For the text-containing cell, return its midpoint in (x, y) coordinate format. 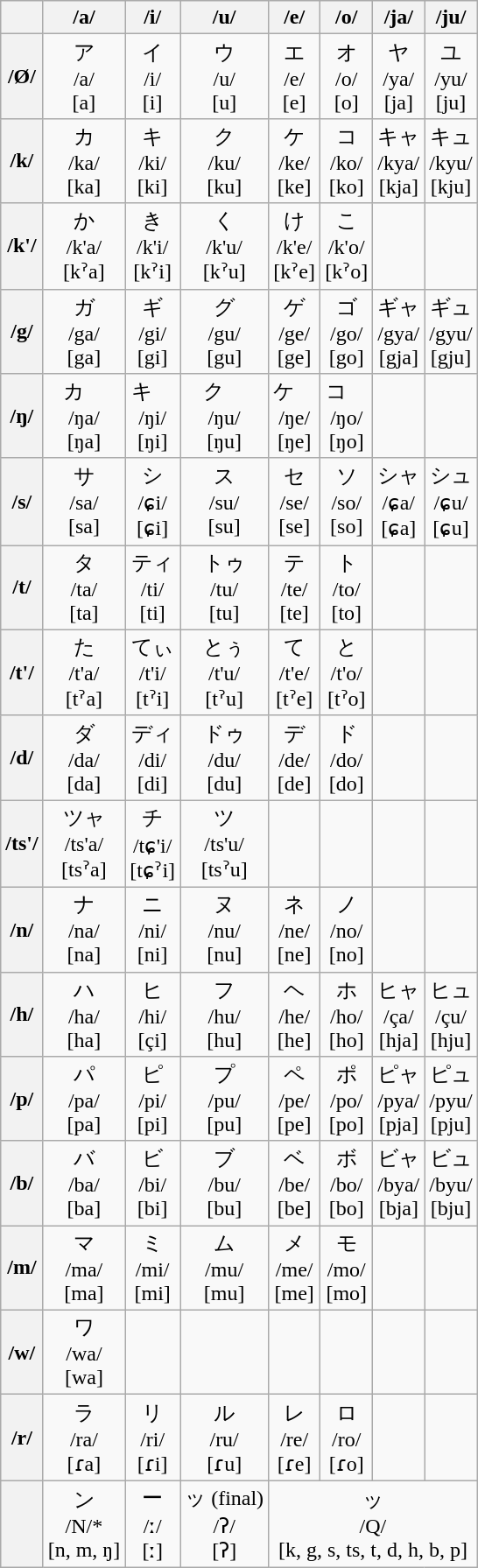
ゲ /ge/ [ge] (294, 331)
/u/ (224, 18)
ボ /bo/ [bo] (347, 1184)
と /t'o/ [tˀo] (347, 672)
チ /tɕ'i/ [tɕˀi] (152, 844)
グ /gu/ [gu] (224, 331)
ゴ /go/ [go] (347, 331)
/t'/ (22, 672)
ポ /po/ [po] (347, 1100)
マ /ma/ [ma] (84, 1268)
ユ /yu/ [ju] (451, 77)
トゥ /tu/ [tu] (224, 588)
コ /ko/ [ko] (347, 161)
プ /pu/ [pu] (224, 1100)
てぃ /t'i/ [tˀi] (152, 672)
タ /ta/ [ta] (84, 588)
/h/ (22, 1014)
た /t'a/ [tˀa] (84, 672)
ベ /be/ [be] (294, 1184)
ピャ /pya/ [pja] (399, 1100)
シャ /ɕa/ [ɕa] (399, 502)
キャ /kya/ [kja] (399, 161)
ヌ /nu/ [nu] (224, 930)
ッ (final) /ʔ/ [ʔ] (224, 1524)
ヒュ /çu/ [hju] (451, 1014)
ブ /bu/ [bu] (224, 1184)
ピ /pi/ [pi] (152, 1100)
/i/ (152, 18)
/g/ (22, 331)
か /k'a/ [kˀa] (84, 246)
/w/ (22, 1352)
ク /ku/ [ku] (224, 161)
/ju/ (451, 18)
/r/ (22, 1438)
ム /mu/ [mu] (224, 1268)
く /k'u/ [kˀu] (224, 246)
ディ /di/ [di] (152, 758)
ケ゚ /ŋe/ [ŋe] (294, 417)
エ /e/ [e] (294, 77)
ラ /ra/ [ɾa] (84, 1438)
テ /te/ [te] (294, 588)
シ /ɕi/ [ɕi] (152, 502)
ビ /bi/ [bi] (152, 1184)
ダ /da/ [da] (84, 758)
ギャ /gya/ [gja] (399, 331)
ティ /ti/ [ti] (152, 588)
ー /ː/ [ː] (152, 1524)
ワ /wa/ [wa] (84, 1352)
/d/ (22, 758)
ビャ /bya/ [bja] (399, 1184)
ド /do/ [do] (347, 758)
ビュ /byu/ [bju] (451, 1184)
/Ø/ (22, 77)
レ /re/ [ɾe] (294, 1438)
/a/ (84, 18)
ロ /ro/ [ɾo] (347, 1438)
イ /i/ [i] (152, 77)
/k'/ (22, 246)
ツャ /ts'a/ [tsˀa] (84, 844)
ギュ /gyu/ [gju] (451, 331)
キ /ki/ [ki] (152, 161)
オ /o/ [o] (347, 77)
/m/ (22, 1268)
とぅ /t'u/ [tˀu] (224, 672)
ヤ /ya/ [ja] (399, 77)
ウ /u/ [u] (224, 77)
/t/ (22, 588)
ナ /na/ [na] (84, 930)
ギ /gi/ [gi] (152, 331)
き /k'i/ [kˀi] (152, 246)
シュ /ɕu/ [ɕu] (451, 502)
ケ /ke/ [ke] (294, 161)
ツ /ts'u/ [tsˀu] (224, 844)
キ゚ /ŋi/ [ŋi] (152, 417)
ス /su/ [su] (224, 502)
ハ /ha/ [ha] (84, 1014)
フ /hu/ [hu] (224, 1014)
キュ /kyu/ [kju] (451, 161)
/ts'/ (22, 844)
ン /N/* [n, m, ŋ] (84, 1524)
こ /k'o/ [kˀo] (347, 246)
コ゚ /ŋo/ [ŋo] (347, 417)
け /k'e/ [kˀe] (294, 246)
/n/ (22, 930)
ト /to/ [to] (347, 588)
ペ /pe/ [pe] (294, 1100)
/s/ (22, 502)
セ /se/ [se] (294, 502)
/p/ (22, 1100)
/k/ (22, 161)
ノ /no/ [no] (347, 930)
バ /ba/ [ba] (84, 1184)
モ /mo/ [mo] (347, 1268)
サ /sa/ [sa] (84, 502)
パ /pa/ [pa] (84, 1100)
ネ /ne/ [ne] (294, 930)
ニ /ni/ [ni] (152, 930)
デ /de/ [de] (294, 758)
ピュ /pyu/ [pju] (451, 1100)
ク゚ /ŋu/ [ŋu] (224, 417)
カ゚ /ŋa/ [ŋa] (84, 417)
ヘ /he/ [he] (294, 1014)
ソ /so/ [so] (347, 502)
ヒ /hi/ [çi] (152, 1014)
/o/ (347, 18)
/e/ (294, 18)
リ /ri/ [ɾi] (152, 1438)
ッ /Q/ [k, g, s, ts, t, d, h, b, p] (373, 1524)
ア /a/ [a] (84, 77)
/ŋ/ (22, 417)
ヒャ /ça/ [hja] (399, 1014)
ホ /ho/ [ho] (347, 1014)
ミ /mi/ [mi] (152, 1268)
ガ /ga/ [ga] (84, 331)
メ /me/ [me] (294, 1268)
て /t'e/ [tˀe] (294, 672)
ドゥ /du/ [du] (224, 758)
/ja/ (399, 18)
ル /ru/ [ɾu] (224, 1438)
/b/ (22, 1184)
カ /ka/ [ka] (84, 161)
